Scan for the cell matching the given text and deliver its (x, y) coordinate at center. 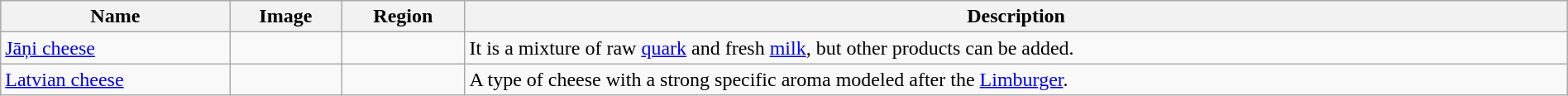
Image (286, 17)
Jāņi cheese (116, 48)
It is a mixture of raw quark and fresh milk, but other products can be added. (1016, 48)
Latvian cheese (116, 79)
A type of cheese with a strong specific aroma modeled after the Limburger. (1016, 79)
Region (404, 17)
Description (1016, 17)
Name (116, 17)
